Output the [x, y] coordinate of the center of the cell containing the given text.  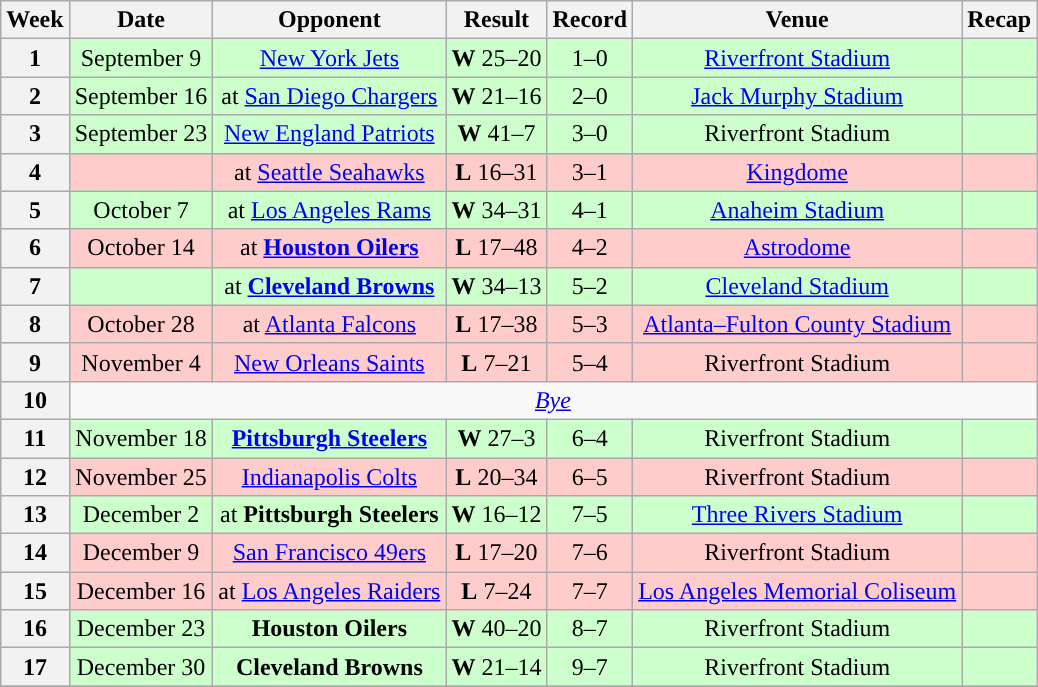
W 25–20 [496, 58]
at Cleveland Browns [330, 286]
3–0 [590, 134]
September 16 [141, 96]
September 23 [141, 134]
1 [35, 58]
Pittsburgh Steelers [330, 438]
7–5 [590, 515]
6–4 [590, 438]
Opponent [330, 20]
at Los Angeles Raiders [330, 591]
October 14 [141, 248]
Date [141, 20]
Bye [553, 400]
Week [35, 20]
2–0 [590, 96]
W 34–31 [496, 210]
W 16–12 [496, 515]
3–1 [590, 172]
3 [35, 134]
5–3 [590, 324]
7–7 [590, 591]
Anaheim Stadium [798, 210]
15 [35, 591]
Indianapolis Colts [330, 477]
5 [35, 210]
Result [496, 20]
L 7–21 [496, 362]
L 17–20 [496, 553]
7 [35, 286]
11 [35, 438]
Astrodome [798, 248]
November 25 [141, 477]
8 [35, 324]
New York Jets [330, 58]
W 21–16 [496, 96]
Atlanta–Fulton County Stadium [798, 324]
December 2 [141, 515]
L 7–24 [496, 591]
November 18 [141, 438]
October 7 [141, 210]
at Houston Oilers [330, 248]
at Atlanta Falcons [330, 324]
7–6 [590, 553]
Cleveland Browns [330, 667]
17 [35, 667]
9–7 [590, 667]
December 16 [141, 591]
W 41–7 [496, 134]
at Los Angeles Rams [330, 210]
November 4 [141, 362]
W 21–14 [496, 667]
December 30 [141, 667]
12 [35, 477]
L 17–38 [496, 324]
at Seattle Seahawks [330, 172]
San Francisco 49ers [330, 553]
13 [35, 515]
at San Diego Chargers [330, 96]
L 16–31 [496, 172]
W 27–3 [496, 438]
6–5 [590, 477]
Houston Oilers [330, 629]
Kingdome [798, 172]
16 [35, 629]
8–7 [590, 629]
Cleveland Stadium [798, 286]
L 20–34 [496, 477]
New Orleans Saints [330, 362]
5–4 [590, 362]
1–0 [590, 58]
December 9 [141, 553]
14 [35, 553]
Venue [798, 20]
5–2 [590, 286]
Record [590, 20]
W 34–13 [496, 286]
4–1 [590, 210]
4–2 [590, 248]
December 23 [141, 629]
New England Patriots [330, 134]
at Pittsburgh Steelers [330, 515]
September 9 [141, 58]
Los Angeles Memorial Coliseum [798, 591]
Three Rivers Stadium [798, 515]
10 [35, 400]
October 28 [141, 324]
Recap [1000, 20]
9 [35, 362]
6 [35, 248]
4 [35, 172]
Jack Murphy Stadium [798, 96]
W 40–20 [496, 629]
2 [35, 96]
L 17–48 [496, 248]
